Identify which cell holds the provided text, then report its (X, Y) central coordinate. 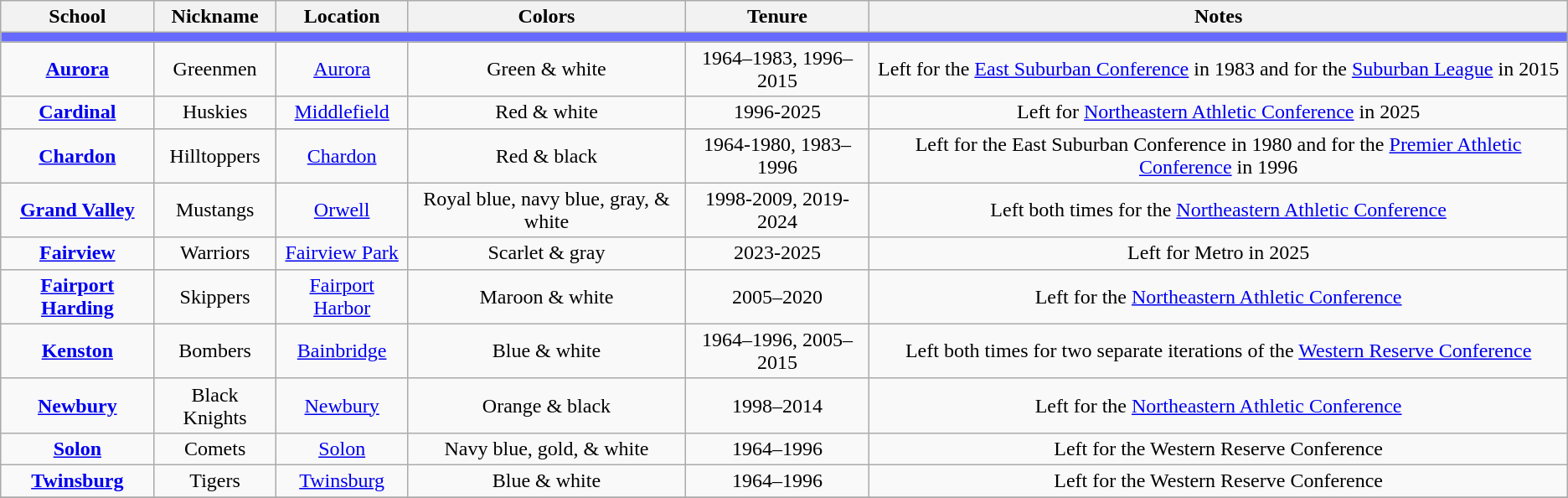
2023-2025 (777, 253)
Green & white (546, 69)
1964–1983, 1996–2015 (777, 69)
Red & white (546, 112)
2005–2020 (777, 297)
Tigers (214, 480)
Orwell (342, 210)
Navy blue, gold, & white (546, 449)
Bombers (214, 350)
Kenston (77, 350)
Warriors (214, 253)
1998–2014 (777, 406)
Left for the East Suburban Conference in 1980 and for the Premier Athletic Conference in 1996 (1218, 156)
Middlefield (342, 112)
Notes (1218, 17)
Fairport Harbor (342, 297)
Huskies (214, 112)
Fairview Park (342, 253)
Scarlet & gray (546, 253)
Comets (214, 449)
School (77, 17)
Skippers (214, 297)
1964–1996, 2005–2015 (777, 350)
Bainbridge (342, 350)
Left for Northeastern Athletic Conference in 2025 (1218, 112)
Grand Valley (77, 210)
Tenure (777, 17)
Nickname (214, 17)
1996-2025 (777, 112)
Hilltoppers (214, 156)
1964-1980, 1983–1996 (777, 156)
Fairview (77, 253)
Cardinal (77, 112)
Red & black (546, 156)
Left for Metro in 2025 (1218, 253)
Left for the East Suburban Conference in 1983 and for the Suburban League in 2015 (1218, 69)
Royal blue, navy blue, gray, & white (546, 210)
Left both times for two separate iterations of the Western Reserve Conference (1218, 350)
Colors (546, 17)
Orange & black (546, 406)
Black Knights (214, 406)
Fairport Harding (77, 297)
Location (342, 17)
Mustangs (214, 210)
1998-2009, 2019-2024 (777, 210)
Left both times for the Northeastern Athletic Conference (1218, 210)
Greenmen (214, 69)
Maroon & white (546, 297)
